Identify which cell holds the provided text, then report its (X, Y) central coordinate. 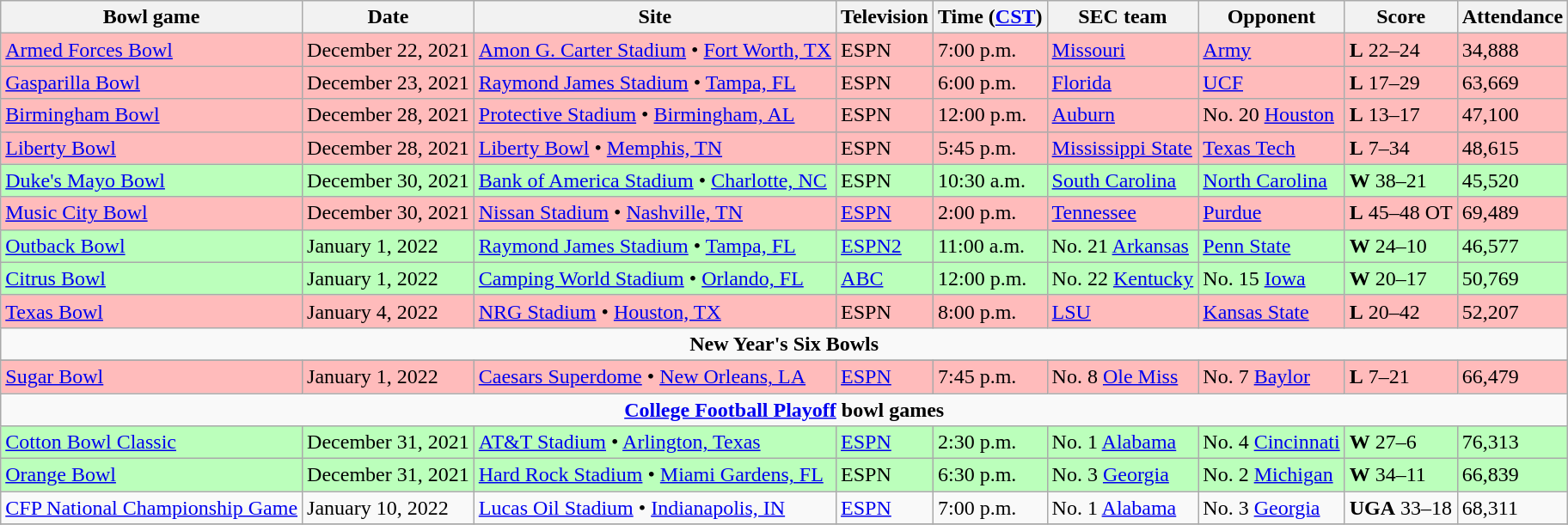
Bank of America Stadium • Charlotte, NC (655, 180)
No. 22 Kentucky (1123, 278)
South Carolina (1123, 180)
45,520 (1512, 180)
New Year's Six Bowls (784, 344)
Amon G. Carter Stadium • Fort Worth, TX (655, 50)
6:30 p.m. (990, 475)
Lucas Oil Stadium • Indianapolis, IN (655, 508)
Tennessee (1123, 213)
W 24–10 (1401, 246)
Orange Bowl (151, 475)
L 17–29 (1401, 82)
ABC (885, 278)
No. 4 Cincinnati (1271, 443)
College Football Playoff bowl games (784, 410)
Protective Stadium • Birmingham, AL (655, 115)
Gasparilla Bowl (151, 82)
Mississippi State (1123, 148)
LSU (1123, 311)
No. 7 Baylor (1271, 376)
Nissan Stadium • Nashville, TN (655, 213)
Television (885, 17)
Caesars Superdome • New Orleans, LA (655, 376)
Sugar Bowl (151, 376)
34,888 (1512, 50)
L 45–48 OT (1401, 213)
Birmingham Bowl (151, 115)
No. 8 Ole Miss (1123, 376)
Hard Rock Stadium • Miami Gardens, FL (655, 475)
2:30 p.m. (990, 443)
Kansas State (1271, 311)
L 20–42 (1401, 311)
NRG Stadium • Houston, TX (655, 311)
69,489 (1512, 213)
No. 21 Arkansas (1123, 246)
Army (1271, 50)
W 34–11 (1401, 475)
48,615 (1512, 148)
Score (1401, 17)
December 22, 2021 (389, 50)
Bowl game (151, 17)
52,207 (1512, 311)
Armed Forces Bowl (151, 50)
Auburn (1123, 115)
Cotton Bowl Classic (151, 443)
Date (389, 17)
W 38–21 (1401, 180)
10:30 a.m. (990, 180)
Outback Bowl (151, 246)
Citrus Bowl (151, 278)
L 7–21 (1401, 376)
68,311 (1512, 508)
January 10, 2022 (389, 508)
Opponent (1271, 17)
8:00 p.m. (990, 311)
SEC team (1123, 17)
W 20–17 (1401, 278)
Site (655, 17)
Duke's Mayo Bowl (151, 180)
December 23, 2021 (389, 82)
No. 2 Michigan (1271, 475)
11:00 a.m. (990, 246)
Liberty Bowl (151, 148)
Attendance (1512, 17)
No. 20 Houston (1271, 115)
Texas Tech (1271, 148)
L 13–17 (1401, 115)
Penn State (1271, 246)
7:45 p.m. (990, 376)
UCF (1271, 82)
Liberty Bowl • Memphis, TN (655, 148)
76,313 (1512, 443)
AT&T Stadium • Arlington, Texas (655, 443)
W 27–6 (1401, 443)
5:45 p.m. (990, 148)
6:00 p.m. (990, 82)
Florida (1123, 82)
Time (CST) (990, 17)
66,839 (1512, 475)
66,479 (1512, 376)
50,769 (1512, 278)
L 7–34 (1401, 148)
46,577 (1512, 246)
January 4, 2022 (389, 311)
UGA 33–18 (1401, 508)
ESPN2 (885, 246)
No. 15 Iowa (1271, 278)
2:00 p.m. (990, 213)
CFP National Championship Game (151, 508)
North Carolina (1271, 180)
63,669 (1512, 82)
Missouri (1123, 50)
L 22–24 (1401, 50)
Texas Bowl (151, 311)
47,100 (1512, 115)
Purdue (1271, 213)
Camping World Stadium • Orlando, FL (655, 278)
Music City Bowl (151, 213)
